Return the (x, y) coordinate for the center point of the cell that contains the specified text.  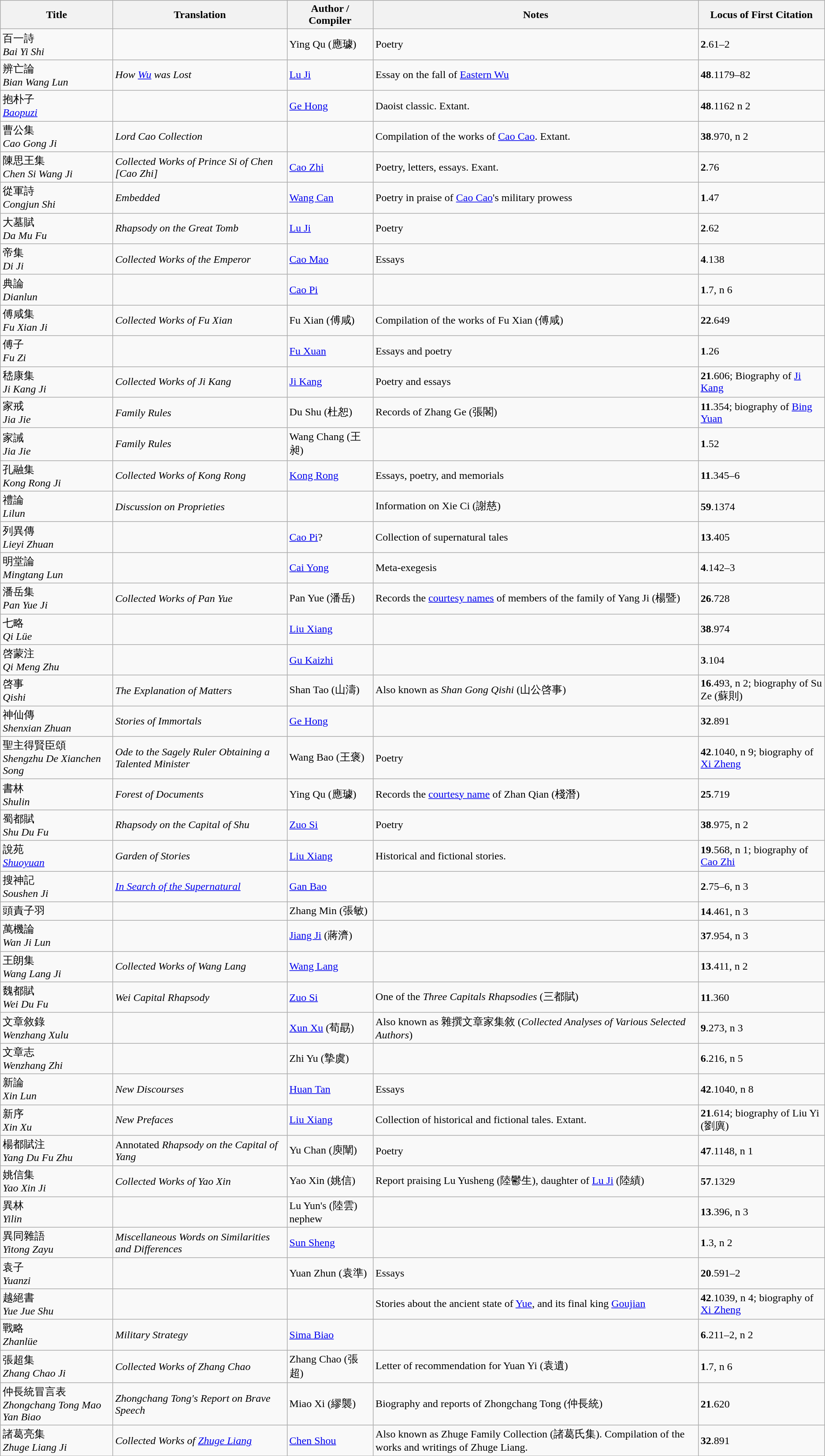
Information on Xie Ci (謝慈) (536, 507)
Sun Sheng (330, 1243)
家誡 Jia Jie (56, 444)
Collected Works of Fu Xian (200, 321)
禮論 Lilun (56, 507)
47.1148, n 1 (762, 1151)
Yuan Zhun (袁準) (330, 1273)
Collected Works of Zhuge Liang (200, 1441)
搜神記 Soushen Ji (56, 887)
38.974 (762, 629)
說苑 Shuoyuan (56, 856)
37.954, n 3 (762, 936)
22.649 (762, 321)
張超集 Zhang Chao Ji (56, 1366)
The Explanation of Matters (200, 691)
典論 Dianlun (56, 290)
Records the courtesy name of Zhan Qian (棧潛) (536, 795)
Forest of Documents (200, 795)
Compilation of the works of Fu Xian (傅咸) (536, 321)
Records of Zhang Ge (張閣) (536, 413)
Pan Yue (潘岳) (330, 598)
Wang Bao (王褒) (330, 758)
Also known as Zhuge Family Collection (諸葛氏集). Compilation of the works and writings of Zhuge Liang. (536, 1441)
潘岳集 Pan Yue Ji (56, 598)
Also known as Shan Gong Qishi (山公啓事) (536, 691)
38.970, n 2 (762, 136)
蜀都賦 Shu Du Fu (56, 825)
姚信集 Yao Xin Ji (56, 1181)
Zhongchang Tong's Report on Brave Speech (200, 1404)
Rhapsody on the Great Tomb (200, 228)
Author / Compiler (330, 15)
11.345–6 (762, 476)
3.104 (762, 660)
1.3, n 2 (762, 1243)
異同雜語 Yitong Zayu (56, 1243)
Cao Mao (330, 259)
Embedded (200, 198)
辨亡論 Bian Wang Lun (56, 75)
Du Shu (杜恕) (330, 413)
Stories of Immortals (200, 721)
列異傳 Lieyi Zhuan (56, 537)
2.62 (762, 228)
59.1374 (762, 507)
In Search of the Supernatural (200, 887)
孔融集 Kong Rong Ji (56, 476)
Lord Cao Collection (200, 136)
11.354; biography of Bing Yuan (762, 413)
Cai Yong (330, 568)
4.142–3 (762, 568)
神仙傳 Shenxian Zhuan (56, 721)
戰略 Zhanlüe (56, 1335)
Translation (200, 15)
Ode to the Sagely Ruler Obtaining a Talented Minister (200, 758)
Zhi Yu (摯虞) (330, 1059)
Cao Pi (330, 290)
Collection of supernatural tales (536, 537)
新論 Xin Lun (56, 1089)
Fu Xuan (330, 351)
1.26 (762, 351)
2.61–2 (762, 45)
1.52 (762, 444)
Wang Lang (330, 967)
Wei Capital Rhapsody (200, 997)
New Discourses (200, 1089)
How Wu was Lost (200, 75)
Collected Works of Prince Si of Chen [Cao Zhi] (200, 167)
傅子 Fu Zi (56, 351)
Gu Kaizhi (330, 660)
仲長統冒言表 Zhongchang Tong Mao Yan Biao (56, 1404)
Yao Xin (姚信) (330, 1181)
Title (56, 15)
Miao Xi (繆襲) (330, 1404)
20.591–2 (762, 1273)
2.76 (762, 167)
王朗集 Wang Lang Ji (56, 967)
Report praising Lu Yusheng (陸鬱生), daughter of Lu Ji (陸績) (536, 1181)
57.1329 (762, 1181)
越絕書 Yue Jue Shu (56, 1304)
25.719 (762, 795)
4.138 (762, 259)
Miscellaneous Words on Similarities and Differences (200, 1243)
Essay on the fall of Eastern Wu (536, 75)
Locus of First Citation (762, 15)
Shan Tao (山濤) (330, 691)
家戒 Jia Jie (56, 413)
Huan Tan (330, 1089)
Cao Zhi (330, 167)
諸葛亮集 Zhuge Liang Ji (56, 1441)
Discussion on Proprieties (200, 507)
楊都賦注 Yang Du Fu Zhu (56, 1151)
文章志 Wenzhang Zhi (56, 1059)
Lu Yun's (陸雲) nephew (330, 1212)
Military Strategy (200, 1335)
Cao Pi? (330, 537)
21.606; Biography of Ji Kang (762, 382)
New Prefaces (200, 1120)
26.728 (762, 598)
Essays and poetry (536, 351)
9.273, n 3 (762, 1028)
Jiang Ji (蔣濟) (330, 936)
Poetry in praise of Cao Cao's military prowess (536, 198)
Ji Kang (330, 382)
新序 Xin Xu (56, 1120)
啓事 Qishi (56, 691)
Xun Xu (荀勗) (330, 1028)
16.493, n 2; biography of Su Ze (蘇則) (762, 691)
Annotated Rhapsody on the Capital of Yang (200, 1151)
13.405 (762, 537)
異林 Yilin (56, 1212)
Records the courtesy names of members of the family of Yang Ji (楊暨) (536, 598)
13.411, n 2 (762, 967)
Zhang Min (張敏) (330, 911)
1.47 (762, 198)
Stories about the ancient state of Yue, and its final king Goujian (536, 1304)
Zhang Chao (張超) (330, 1366)
傅咸集 Fu Xian Ji (56, 321)
21.620 (762, 1404)
頭責子羽 (56, 911)
Chen Shou (330, 1441)
21.614; biography of Liu Yi (劉廙) (762, 1120)
Notes (536, 15)
Also known as 雜撰文章家集敘 (Collected Analyses of Various Selected Authors) (536, 1028)
帝集 Di Ji (56, 259)
6.211–2, n 2 (762, 1335)
書林 Shulin (56, 795)
One of the Three Capitals Rhapsodies (三都賦) (536, 997)
從軍詩 Congjun Shi (56, 198)
42.1040, n 9; biography of Xi Zheng (762, 758)
曹公集 Cao Gong Ji (56, 136)
38.975, n 2 (762, 825)
嵇康集 Ji Kang Ji (56, 382)
Daoist classic. Extant. (536, 106)
14.461, n 3 (762, 911)
抱朴子 Baopuzi (56, 106)
42.1040, n 8 (762, 1089)
百一詩 Bai Yi Shi (56, 45)
Collection of historical and fictional tales. Extant. (536, 1120)
Collected Works of Pan Yue (200, 598)
大墓賦 Da Mu Fu (56, 228)
Fu Xian (傅咸) (330, 321)
Wang Chang (王昶) (330, 444)
魏都賦 Wei Du Fu (56, 997)
明堂論 Mingtang Lun (56, 568)
Gan Bao (330, 887)
Collected Works of Ji Kang (200, 382)
Poetry and essays (536, 382)
Sima Biao (330, 1335)
陳思王集 Chen Si Wang Ji (56, 167)
萬機論 Wan Ji Lun (56, 936)
七略 Qi Lüe (56, 629)
Essays, poetry, and memorials (536, 476)
Collected Works of Zhang Chao (200, 1366)
文章敘錄 Wenzhang Xulu (56, 1028)
Meta-exegesis (536, 568)
13.396, n 3 (762, 1212)
Poetry, letters, essays. Exant. (536, 167)
Collected Works of Wang Lang (200, 967)
Yu Chan (庾闡) (330, 1151)
Kong Rong (330, 476)
Collected Works of the Emperor (200, 259)
Garden of Stories (200, 856)
Compilation of the works of Cao Cao. Extant. (536, 136)
啓蒙注 Qi Meng Zhu (56, 660)
袁子 Yuanzi (56, 1273)
2.75–6, n 3 (762, 887)
48.1179–82 (762, 75)
Biography and reports of Zhongchang Tong (仲長統) (536, 1404)
聖主得賢臣頌 Shengzhu De Xianchen Song (56, 758)
6.216, n 5 (762, 1059)
Collected Works of Yao Xin (200, 1181)
42.1039, n 4; biography of Xi Zheng (762, 1304)
48.1162 n 2 (762, 106)
Historical and fictional stories. (536, 856)
11.360 (762, 997)
Collected Works of Kong Rong (200, 476)
Letter of recommendation for Yuan Yi (袁遺) (536, 1366)
Wang Can (330, 198)
Rhapsody on the Capital of Shu (200, 825)
19.568, n 1; biography of Cao Zhi (762, 856)
